Identify which cell holds the provided text, then report its [x, y] central coordinate. 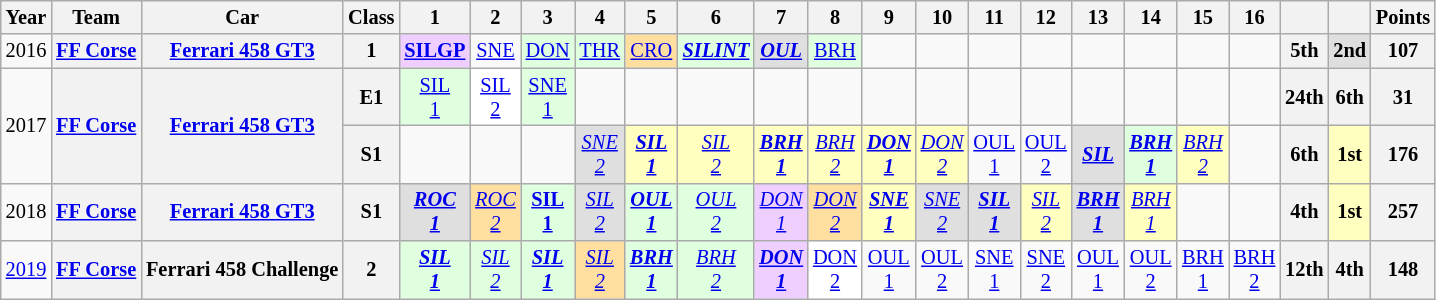
6 [716, 17]
2018 [26, 212]
SIL [1098, 154]
2nd [1350, 51]
12th [1304, 270]
ROC1 [434, 212]
E1 [371, 97]
5 [652, 17]
BRH [835, 51]
2017 [26, 126]
12 [1046, 17]
5th [1304, 51]
SNE [495, 51]
CRO [652, 51]
13 [1098, 17]
Team [96, 17]
4 [600, 17]
DON [548, 51]
3 [548, 17]
11 [994, 17]
257 [1403, 212]
8 [835, 17]
10 [942, 17]
OUL [781, 51]
176 [1403, 154]
2016 [26, 51]
148 [1403, 270]
SILINT [716, 51]
14 [1150, 17]
THR [600, 51]
24th [1304, 97]
16 [1255, 17]
107 [1403, 51]
7 [781, 17]
31 [1403, 97]
Class [371, 17]
9 [889, 17]
Ferrari 458 Challenge [242, 270]
15 [1203, 17]
Points [1403, 17]
ROC2 [495, 212]
Year [26, 17]
SILGP [434, 51]
2019 [26, 270]
Car [242, 17]
